For the text-containing cell, return its midpoint in [x, y] coordinate format. 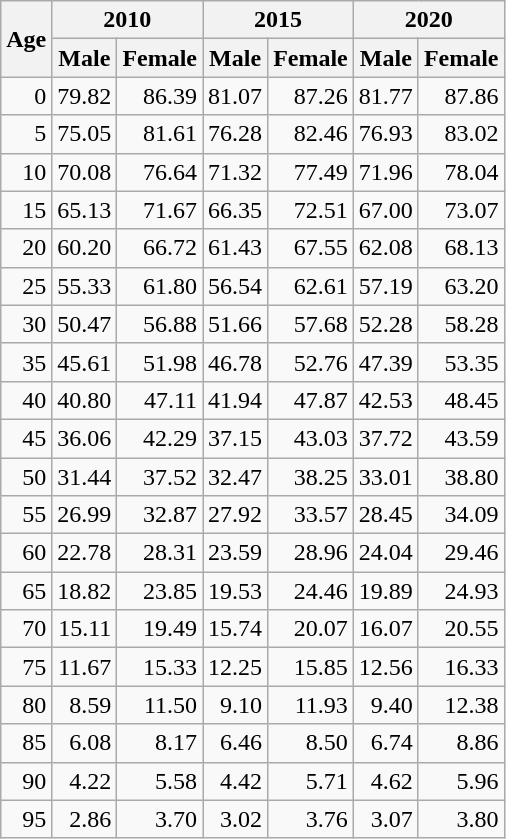
95 [26, 819]
60 [26, 553]
75.05 [84, 134]
43.59 [461, 438]
72.51 [311, 210]
2010 [128, 20]
Age [26, 39]
23.85 [160, 591]
38.80 [461, 477]
42.29 [160, 438]
25 [26, 286]
41.94 [236, 400]
15 [26, 210]
47.39 [386, 362]
47.11 [160, 400]
9.40 [386, 705]
18.82 [84, 591]
67.55 [311, 248]
31.44 [84, 477]
82.46 [311, 134]
45.61 [84, 362]
12.38 [461, 705]
3.80 [461, 819]
11.50 [160, 705]
76.93 [386, 134]
76.64 [160, 172]
33.57 [311, 515]
23.59 [236, 553]
33.01 [386, 477]
75 [26, 667]
4.62 [386, 781]
19.89 [386, 591]
24.93 [461, 591]
71.67 [160, 210]
86.39 [160, 96]
19.53 [236, 591]
73.07 [461, 210]
76.28 [236, 134]
8.59 [84, 705]
2.86 [84, 819]
46.78 [236, 362]
52.76 [311, 362]
66.35 [236, 210]
27.92 [236, 515]
57.19 [386, 286]
67.00 [386, 210]
57.68 [311, 324]
8.86 [461, 743]
4.42 [236, 781]
58.28 [461, 324]
28.31 [160, 553]
38.25 [311, 477]
4.22 [84, 781]
45 [26, 438]
34.09 [461, 515]
15.11 [84, 629]
9.10 [236, 705]
47.87 [311, 400]
51.98 [160, 362]
3.07 [386, 819]
61.43 [236, 248]
43.03 [311, 438]
80 [26, 705]
70.08 [84, 172]
11.93 [311, 705]
15.85 [311, 667]
81.77 [386, 96]
77.49 [311, 172]
37.72 [386, 438]
83.02 [461, 134]
81.07 [236, 96]
51.66 [236, 324]
24.04 [386, 553]
16.07 [386, 629]
6.74 [386, 743]
55.33 [84, 286]
6.46 [236, 743]
28.45 [386, 515]
30 [26, 324]
5.58 [160, 781]
15.74 [236, 629]
65 [26, 591]
52.28 [386, 324]
35 [26, 362]
71.32 [236, 172]
32.47 [236, 477]
16.33 [461, 667]
37.15 [236, 438]
5.96 [461, 781]
87.26 [311, 96]
15.33 [160, 667]
12.25 [236, 667]
56.54 [236, 286]
5 [26, 134]
78.04 [461, 172]
37.52 [160, 477]
26.99 [84, 515]
42.53 [386, 400]
56.88 [160, 324]
2020 [428, 20]
65.13 [84, 210]
11.67 [84, 667]
19.49 [160, 629]
22.78 [84, 553]
79.82 [84, 96]
3.76 [311, 819]
87.86 [461, 96]
5.71 [311, 781]
32.87 [160, 515]
48.45 [461, 400]
10 [26, 172]
53.35 [461, 362]
85 [26, 743]
81.61 [160, 134]
66.72 [160, 248]
70 [26, 629]
36.06 [84, 438]
60.20 [84, 248]
12.56 [386, 667]
71.96 [386, 172]
61.80 [160, 286]
50 [26, 477]
3.02 [236, 819]
2015 [278, 20]
50.47 [84, 324]
28.96 [311, 553]
0 [26, 96]
62.08 [386, 248]
62.61 [311, 286]
3.70 [160, 819]
68.13 [461, 248]
63.20 [461, 286]
55 [26, 515]
20 [26, 248]
40.80 [84, 400]
40 [26, 400]
20.55 [461, 629]
8.17 [160, 743]
6.08 [84, 743]
24.46 [311, 591]
20.07 [311, 629]
90 [26, 781]
8.50 [311, 743]
29.46 [461, 553]
